Scan for the cell matching the given text and deliver its [X, Y] coordinate at center. 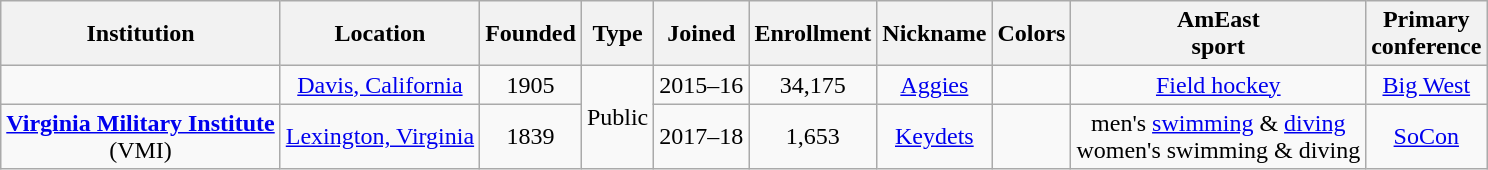
Field hockey [1218, 85]
1,653 [813, 136]
Big West [1426, 85]
AmEastsport [1218, 34]
SoCon [1426, 136]
men's swimming & divingwomen's swimming & diving [1218, 136]
Public [617, 118]
Joined [702, 34]
2015–16 [702, 85]
Nickname [934, 34]
Primaryconference [1426, 34]
Enrollment [813, 34]
Location [380, 34]
Lexington, Virginia [380, 136]
Institution [140, 34]
1839 [531, 136]
34,175 [813, 85]
Davis, California [380, 85]
Virginia Military Institute(VMI) [140, 136]
1905 [531, 85]
2017–18 [702, 136]
Aggies [934, 85]
Founded [531, 34]
Keydets [934, 136]
Colors [1032, 34]
Type [617, 34]
